Detect which cell encompasses the target text, then output its (X, Y) center coordinate. 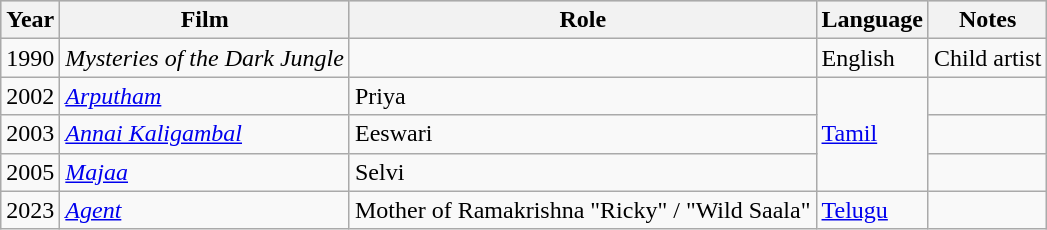
2003 (30, 134)
Child artist (987, 58)
2005 (30, 172)
1990 (30, 58)
Annai Kaligambal (205, 134)
Notes (987, 20)
Film (205, 20)
Mysteries of the Dark Jungle (205, 58)
Majaa (205, 172)
Agent (205, 210)
Year (30, 20)
2023 (30, 210)
Telugu (872, 210)
Mother of Ramakrishna "Ricky" / "Wild Saala" (582, 210)
Eeswari (582, 134)
Arputham (205, 96)
Selvi (582, 172)
2002 (30, 96)
Priya (582, 96)
Language (872, 20)
English (872, 58)
Role (582, 20)
Tamil (872, 134)
